Determine the [X, Y] coordinate at the center of the cell enclosing the given text.  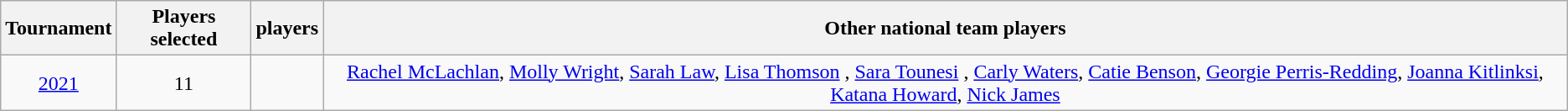
Other national team players [946, 29]
Players selected [184, 29]
Tournament [59, 29]
11 [184, 82]
players [287, 29]
2021 [59, 82]
